Determine the [x, y] coordinate at the center of the cell enclosing the given text.  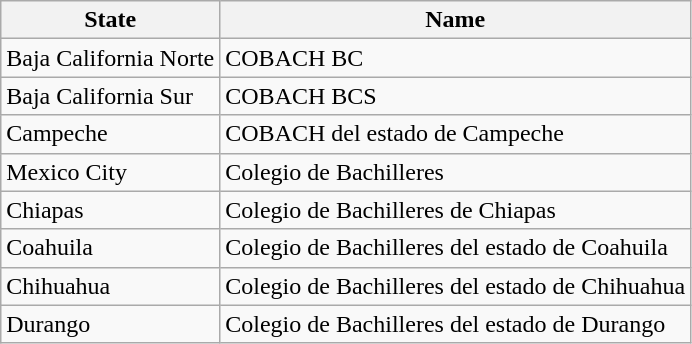
Chihuahua [110, 286]
Colegio de Bachilleres [456, 172]
Baja California Norte [110, 58]
Colegio de Bachilleres del estado de Chihuahua [456, 286]
Baja California Sur [110, 96]
Colegio de Bachilleres del estado de Coahuila [456, 248]
Colegio de Bachilleres del estado de Durango [456, 324]
Coahuila [110, 248]
Durango [110, 324]
State [110, 20]
Name [456, 20]
Colegio de Bachilleres de Chiapas [456, 210]
COBACH BCS [456, 96]
Mexico City [110, 172]
COBACH del estado de Campeche [456, 134]
Campeche [110, 134]
Chiapas [110, 210]
COBACH BC [456, 58]
